Scan for the cell matching the given text and deliver its (x, y) coordinate at center. 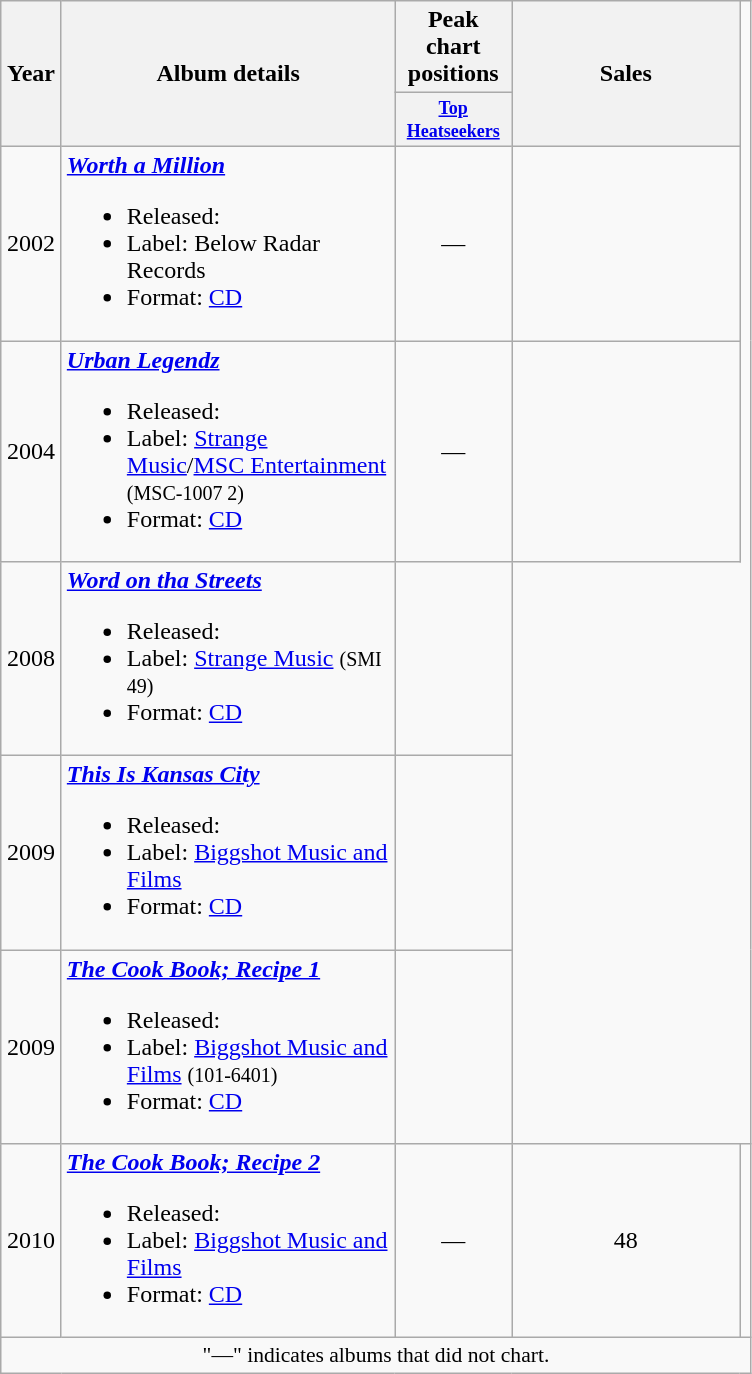
48 (626, 1241)
2004 (32, 452)
Album details (228, 74)
The Cook Book; Recipe 1Released: Label: Biggshot Music and Films (101-6401)Format: CD (228, 1047)
Top Heatseekers (454, 120)
Year (32, 74)
Sales (626, 74)
2010 (32, 1241)
The Cook Book; Recipe 2Released: Label: Biggshot Music and FilmsFormat: CD (228, 1241)
Word on tha StreetsReleased: Label: Strange Music (SMI 49)Format: CD (228, 659)
Peak chart positions (454, 47)
2002 (32, 243)
2008 (32, 659)
"—" indicates albums that did not chart. (376, 1356)
This Is Kansas CityReleased: Label: Biggshot Music and FilmsFormat: CD (228, 853)
Urban LegendzReleased: Label: Strange Music/MSC Entertainment (MSC-1007 2)Format: CD (228, 452)
Worth a MillionReleased: Label: Below Radar RecordsFormat: CD (228, 243)
